Determine the (X, Y) coordinate at the center of the cell enclosing the given text.  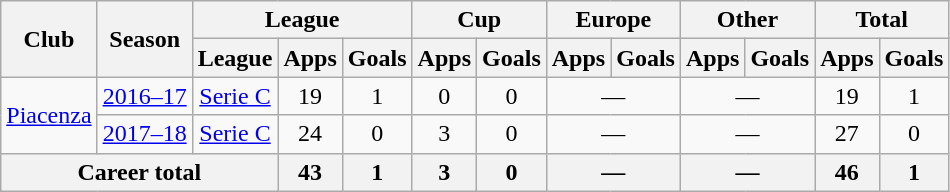
Piacenza (49, 115)
43 (310, 172)
Europe (613, 20)
2016–17 (144, 96)
24 (310, 134)
Season (144, 39)
Career total (140, 172)
27 (847, 134)
2017–18 (144, 134)
46 (847, 172)
Other (747, 20)
Club (49, 39)
Cup (479, 20)
Total (882, 20)
